Search for the cell housing the specified text and yield its [x, y] center coordinate. 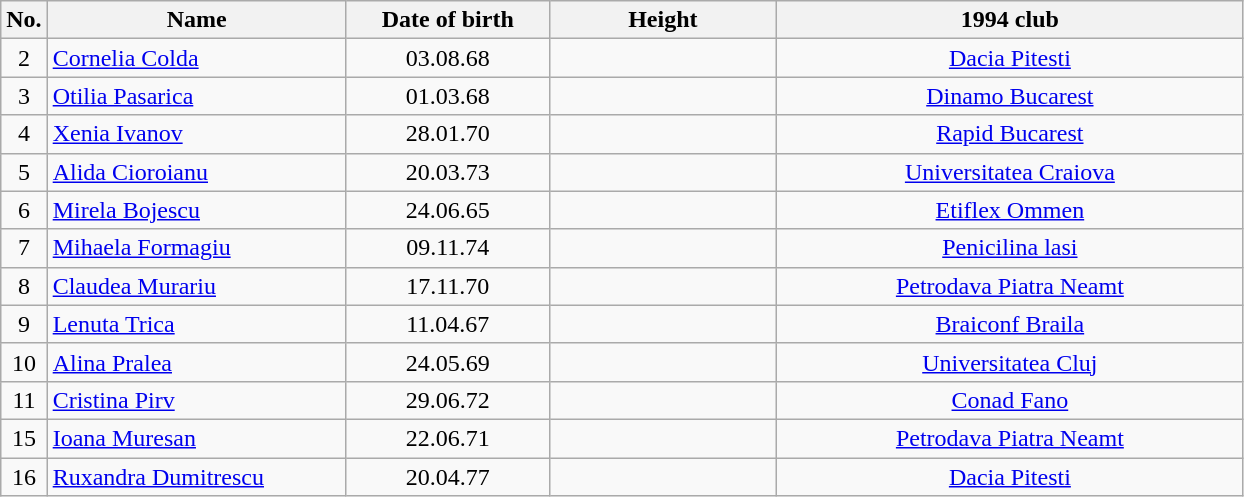
No. [24, 20]
20.04.77 [448, 477]
15 [24, 438]
28.01.70 [448, 134]
3 [24, 96]
Universitatea Cluj [1010, 362]
Alina Pralea [196, 362]
2 [24, 58]
03.08.68 [448, 58]
Ruxandra Dumitrescu [196, 477]
10 [24, 362]
01.03.68 [448, 96]
09.11.74 [448, 248]
Cornelia Colda [196, 58]
Ioana Muresan [196, 438]
8 [24, 286]
7 [24, 248]
9 [24, 324]
11 [24, 400]
24.06.65 [448, 210]
1994 club [1010, 20]
Claudea Murariu [196, 286]
4 [24, 134]
6 [24, 210]
Lenuta Trica [196, 324]
20.03.73 [448, 172]
22.06.71 [448, 438]
16 [24, 477]
29.06.72 [448, 400]
Height [662, 20]
Penicilina lasi [1010, 248]
Alida Cioroianu [196, 172]
17.11.70 [448, 286]
Rapid Bucarest [1010, 134]
Date of birth [448, 20]
24.05.69 [448, 362]
Mirela Bojescu [196, 210]
Xenia Ivanov [196, 134]
Otilia Pasarica [196, 96]
Braiconf Braila [1010, 324]
Etiflex Ommen [1010, 210]
5 [24, 172]
Mihaela Formagiu [196, 248]
Cristina Pirv [196, 400]
Universitatea Craiova [1010, 172]
11.04.67 [448, 324]
Name [196, 20]
Dinamo Bucarest [1010, 96]
Conad Fano [1010, 400]
